From the cell containing the given text, extract its center point as [x, y] coordinate. 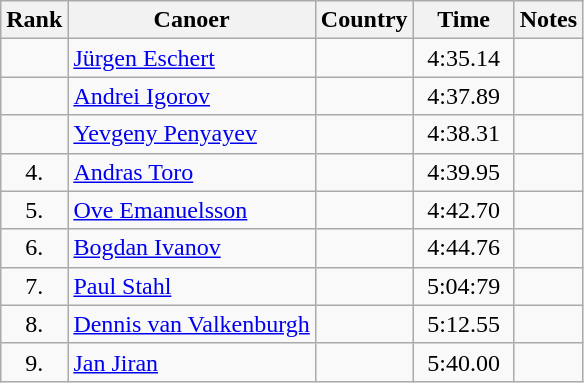
9. [34, 362]
Canoer [192, 20]
8. [34, 324]
4. [34, 172]
Bogdan Ivanov [192, 248]
Andras Toro [192, 172]
Dennis van Valkenburgh [192, 324]
4:44.76 [464, 248]
5:12.55 [464, 324]
Jan Jiran [192, 362]
Ove Emanuelsson [192, 210]
4:38.31 [464, 134]
Andrei Igorov [192, 96]
Jürgen Eschert [192, 58]
Yevgeny Penyayev [192, 134]
5. [34, 210]
4:37.89 [464, 96]
Time [464, 20]
4:42.70 [464, 210]
4:35.14 [464, 58]
4:39.95 [464, 172]
5:04:79 [464, 286]
Rank [34, 20]
Country [364, 20]
5:40.00 [464, 362]
Notes [548, 20]
7. [34, 286]
Paul Stahl [192, 286]
6. [34, 248]
